Identify which cell holds the provided text, then report its [X, Y] central coordinate. 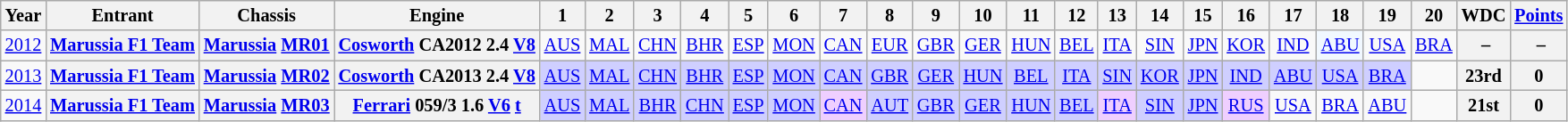
14 [1160, 15]
AUT [889, 105]
19 [1387, 15]
Marussia MR02 [266, 76]
9 [936, 15]
16 [1246, 15]
11 [1031, 15]
2013 [23, 76]
20 [1434, 15]
Engine [437, 15]
15 [1203, 15]
17 [1293, 15]
8 [889, 15]
Year [23, 15]
23rd [1484, 76]
Points [1538, 15]
Marussia MR03 [266, 105]
3 [658, 15]
1 [562, 15]
10 [983, 15]
7 [844, 15]
18 [1341, 15]
6 [794, 15]
Marussia MR01 [266, 45]
Cosworth CA2012 2.4 V8 [437, 45]
13 [1117, 15]
2 [610, 15]
Ferrari 059/3 1.6 V6 t [437, 105]
Entrant [122, 15]
2014 [23, 105]
WDC [1484, 15]
5 [749, 15]
Cosworth CA2013 2.4 V8 [437, 76]
RUS [1246, 105]
4 [704, 15]
21st [1484, 105]
12 [1076, 15]
Chassis [266, 15]
EUR [889, 45]
2012 [23, 45]
